Find where the given text appears and provide that cell's center as (x, y) coordinate. 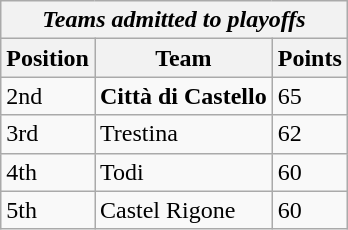
4th (48, 172)
Castel Rigone (183, 210)
3rd (48, 134)
65 (310, 96)
5th (48, 210)
62 (310, 134)
Position (48, 58)
Team (183, 58)
Points (310, 58)
2nd (48, 96)
Teams admitted to playoffs (174, 20)
Todi (183, 172)
Trestina (183, 134)
Città di Castello (183, 96)
